For the text-containing cell, return its midpoint in [x, y] coordinate format. 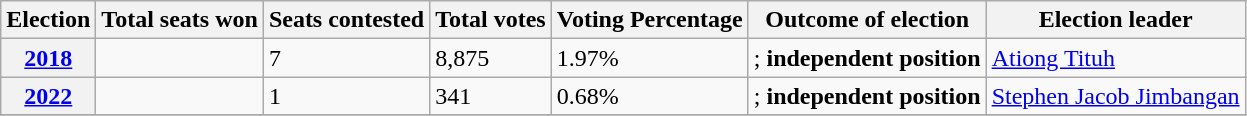
Election leader [1116, 20]
341 [491, 96]
2022 [48, 96]
Ationg Tituh [1116, 58]
Outcome of election [867, 20]
1 [346, 96]
Seats contested [346, 20]
Stephen Jacob Jimbangan [1116, 96]
2018 [48, 58]
1.97% [650, 58]
Election [48, 20]
Total votes [491, 20]
8,875 [491, 58]
0.68% [650, 96]
7 [346, 58]
Total seats won [180, 20]
Voting Percentage [650, 20]
